Search for the cell housing the specified text and yield its (x, y) center coordinate. 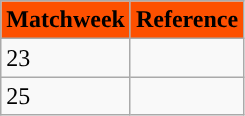
25 (66, 96)
Reference (186, 20)
Matchweek (66, 20)
23 (66, 58)
